For the text-containing cell, return its midpoint in [X, Y] coordinate format. 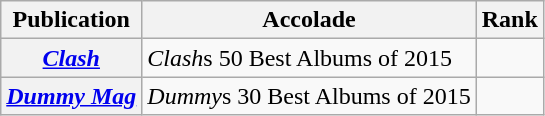
Clashs 50 Best Albums of 2015 [309, 58]
Clash [72, 58]
Dummy Mag [72, 96]
Accolade [309, 20]
Rank [510, 20]
Dummys 30 Best Albums of 2015 [309, 96]
Publication [72, 20]
